Detect which cell encompasses the target text, then output its (x, y) center coordinate. 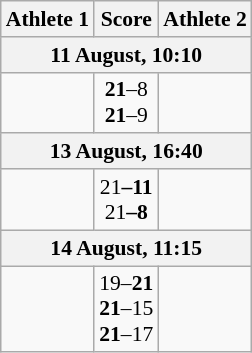
21–1121–8 (126, 200)
19–2121–1521–17 (126, 310)
14 August, 11:15 (126, 248)
11 August, 10:10 (126, 55)
21–821–9 (126, 102)
13 August, 16:40 (126, 152)
Athlete 2 (204, 19)
Athlete 1 (48, 19)
Score (126, 19)
